Detect which cell encompasses the target text, then output its [X, Y] center coordinate. 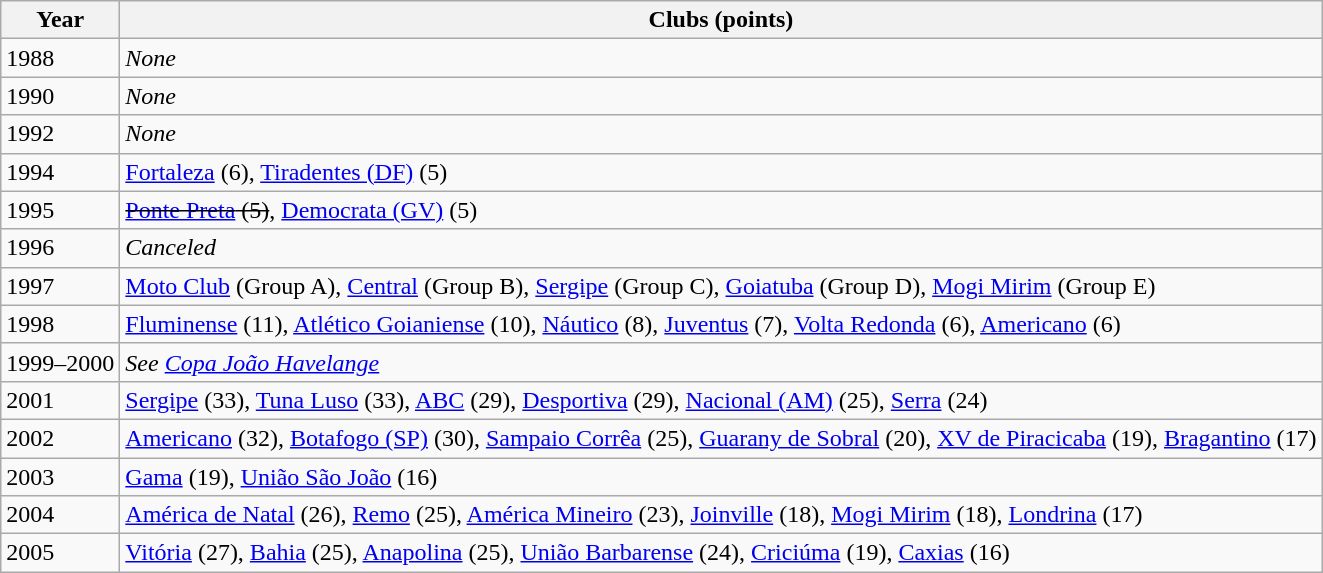
Americano (32), Botafogo (SP) (30), Sampaio Corrêa (25), Guarany de Sobral (20), XV de Piracicaba (19), Bragantino (17) [721, 438]
1995 [60, 210]
1999–2000 [60, 362]
Fortaleza (6), Tiradentes (DF) (5) [721, 172]
América de Natal (26), Remo (25), América Mineiro (23), Joinville (18), Mogi Mirim (18), Londrina (17) [721, 515]
1988 [60, 58]
Ponte Preta (5), Democrata (GV) (5) [721, 210]
2005 [60, 553]
1998 [60, 324]
2004 [60, 515]
2001 [60, 400]
Canceled [721, 248]
1990 [60, 96]
1994 [60, 172]
1996 [60, 248]
Fluminense (11), Atlético Goianiense (10), Náutico (8), Juventus (7), Volta Redonda (6), Americano (6) [721, 324]
Vitória (27), Bahia (25), Anapolina (25), União Barbarense (24), Criciúma (19), Caxias (16) [721, 553]
2003 [60, 477]
Year [60, 20]
Clubs (points) [721, 20]
Moto Club (Group A), Central (Group B), Sergipe (Group C), Goiatuba (Group D), Mogi Mirim (Group E) [721, 286]
Sergipe (33), Tuna Luso (33), ABC (29), Desportiva (29), Nacional (AM) (25), Serra (24) [721, 400]
2002 [60, 438]
See Copa João Havelange [721, 362]
Gama (19), União São João (16) [721, 477]
1992 [60, 134]
1997 [60, 286]
